For the text-containing cell, return its midpoint in (x, y) coordinate format. 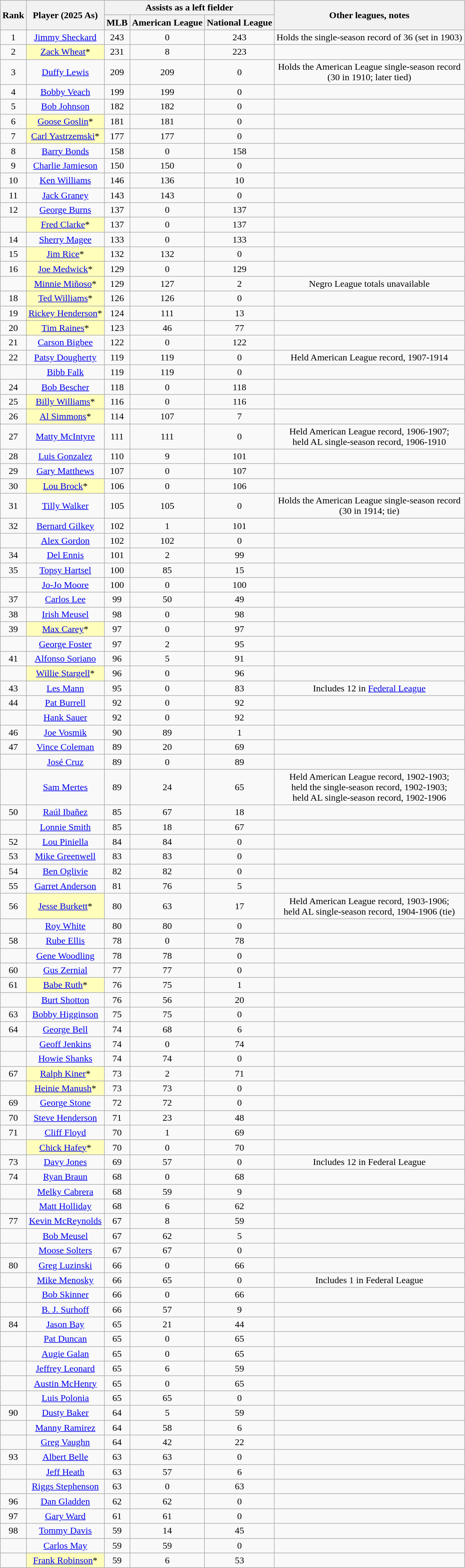
124 (117, 313)
George Bell (65, 1029)
47 (13, 747)
Negro League totals unavailable (369, 284)
Lou Piniella (65, 842)
Steve Henderson (65, 1118)
Hank Sauer (65, 718)
17 (240, 906)
Matt Holliday (65, 1206)
Rickey Henderson* (65, 313)
Jeff Heath (65, 1472)
55 (13, 886)
35 (13, 570)
Garret Anderson (65, 886)
Minnie Miñoso* (65, 284)
38 (13, 614)
George Burns (65, 210)
Geoff Jenkins (65, 1044)
60 (13, 970)
27 (13, 436)
Davy Jones (65, 1162)
Assists as a left fielder (189, 8)
13 (240, 313)
Jesse Burkett* (65, 906)
Willie Stargell* (65, 673)
28 (13, 457)
Matty McIntyre (65, 436)
41 (13, 658)
Jo-Jo Moore (65, 585)
Kevin McReynolds (65, 1221)
Jason Bay (65, 1324)
39 (13, 629)
Heinie Manush* (65, 1088)
National League (240, 22)
Holds the single-season record of 36 (set in 1903) (369, 37)
Tilly Walker (65, 506)
Sherry Magee (65, 240)
Ben Oglivie (65, 871)
93 (13, 1457)
B. J. Surhoff (65, 1310)
Luis Gonzalez (65, 457)
Held American League record, 1902-1903; held the single-season record, 1902-1903; held AL single-season record, 1902-1906 (369, 787)
25 (13, 401)
Riggs Stephenson (65, 1487)
12 (13, 210)
Burt Shotton (65, 1000)
Les Mann (65, 688)
Billy Williams* (65, 401)
Cliff Floyd (65, 1132)
Jim Rice* (65, 254)
José Cruz (65, 762)
Jack Graney (65, 195)
Rank (13, 15)
Bernard Gilkey (65, 526)
30 (13, 486)
Lonnie Smith (65, 827)
Gary Ward (65, 1516)
Pat Duncan (65, 1339)
Chick Hafey* (65, 1147)
Bibb Falk (65, 372)
231 (117, 52)
Frank Robinson* (65, 1560)
Carlos Lee (65, 600)
Charlie Jamieson (65, 165)
29 (13, 471)
Other leagues, notes (369, 15)
Raúl Ibañez (65, 812)
37 (13, 600)
Duffy Lewis (65, 72)
31 (13, 506)
26 (13, 416)
Ken Williams (65, 180)
Includes 1 in Federal League (369, 1280)
Carlos May (65, 1546)
Gus Zernial (65, 970)
Gary Matthews (65, 471)
Ralph Kiner* (65, 1073)
Barry Bonds (65, 151)
Moose Solters (65, 1251)
32 (13, 526)
Player (2025 As) (65, 15)
11 (13, 195)
Albert Belle (65, 1457)
Goose Goslin* (65, 121)
Ted Williams* (65, 298)
Bob Skinner (65, 1295)
Luis Polonia (65, 1398)
Bob Meusel (65, 1236)
54 (13, 871)
Greg Vaughn (65, 1442)
114 (117, 416)
Greg Luzinski (65, 1265)
Mike Menosky (65, 1280)
Rube Ellis (65, 941)
American League (168, 22)
49 (240, 600)
Al Simmons* (65, 416)
Lou Brock* (65, 486)
Augie Galan (65, 1354)
Sam Mertes (65, 787)
3 (13, 72)
Held American League record, 1907-1914 (369, 357)
52 (13, 842)
Jeffrey Leonard (65, 1368)
43 (13, 688)
Gene Woodling (65, 955)
Howie Shanks (65, 1059)
19 (13, 313)
81 (117, 886)
4 (13, 92)
Irish Meusel (65, 614)
Carl Yastrzemski* (65, 136)
91 (240, 658)
Melky Cabrera (65, 1192)
Bob Bescher (65, 387)
Holds the American League single-season record (30 in 1910; later tied) (369, 72)
Vince Coleman (65, 747)
223 (240, 52)
Held American League record, 1906-1907; held AL single-season record, 1906-1910 (369, 436)
Patsy Dougherty (65, 357)
Zack Wheat* (65, 52)
Joe Vosmik (65, 732)
42 (168, 1442)
127 (168, 284)
Max Carey* (65, 629)
Topsy Hartsel (65, 570)
23 (168, 1118)
34 (13, 555)
16 (13, 269)
Bobby Veach (65, 92)
48 (240, 1118)
136 (168, 180)
Alfonso Soriano (65, 658)
Tommy Davis (65, 1531)
45 (240, 1531)
Tim Raines* (65, 328)
Joe Medwick* (65, 269)
Alex Gordon (65, 541)
Roy White (65, 926)
Holds the American League single-season record (30 in 1914; tie) (369, 506)
123 (117, 328)
Dusty Baker (65, 1413)
Babe Ruth* (65, 985)
Ryan Braun (65, 1177)
George Stone (65, 1103)
Fred Clarke* (65, 225)
Pat Burrell (65, 703)
Austin McHenry (65, 1383)
146 (117, 180)
110 (117, 457)
Dan Gladden (65, 1501)
Manny Ramirez (65, 1427)
Bobby Higginson (65, 1015)
Bob Johnson (65, 107)
MLB (117, 22)
Jimmy Sheckard (65, 37)
George Foster (65, 644)
Carson Bigbee (65, 343)
Mike Greenwell (65, 856)
Held American League record, 1903-1906; held AL single-season record, 1904-1906 (tie) (369, 906)
Del Ennis (65, 555)
